Output the (X, Y) coordinate of the center of the cell containing the given text.  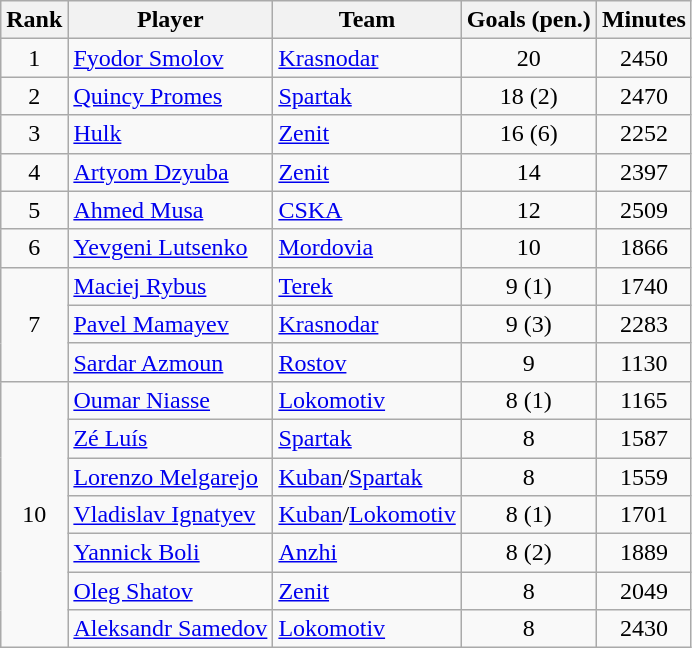
2509 (644, 210)
1559 (644, 477)
Minutes (644, 20)
Lorenzo Melgarejo (170, 477)
Goals (pen.) (528, 20)
Artyom Dzyuba (170, 172)
18 (2) (528, 96)
6 (34, 248)
7 (34, 324)
Hulk (170, 134)
Oleg Shatov (170, 591)
2450 (644, 58)
Kuban/Lokomotiv (367, 515)
Rostov (367, 362)
1701 (644, 515)
1 (34, 58)
Pavel Mamayev (170, 324)
9 (528, 362)
3 (34, 134)
9 (1) (528, 286)
4 (34, 172)
Ahmed Musa (170, 210)
16 (6) (528, 134)
1130 (644, 362)
2397 (644, 172)
Team (367, 20)
Sardar Azmoun (170, 362)
Vladislav Ignatyev (170, 515)
Yannick Boli (170, 553)
Terek (367, 286)
1740 (644, 286)
1587 (644, 438)
2470 (644, 96)
12 (528, 210)
1165 (644, 400)
Rank (34, 20)
Player (170, 20)
1866 (644, 248)
Quincy Promes (170, 96)
Oumar Niasse (170, 400)
Mordovia (367, 248)
Anzhi (367, 553)
Kuban/Spartak (367, 477)
2283 (644, 324)
Fyodor Smolov (170, 58)
1889 (644, 553)
2430 (644, 629)
Zé Luís (170, 438)
2252 (644, 134)
5 (34, 210)
Yevgeni Lutsenko (170, 248)
Maciej Rybus (170, 286)
CSKA (367, 210)
8 (2) (528, 553)
2 (34, 96)
20 (528, 58)
Aleksandr Samedov (170, 629)
9 (3) (528, 324)
14 (528, 172)
2049 (644, 591)
